From the cell containing the given text, extract its center point as (X, Y) coordinate. 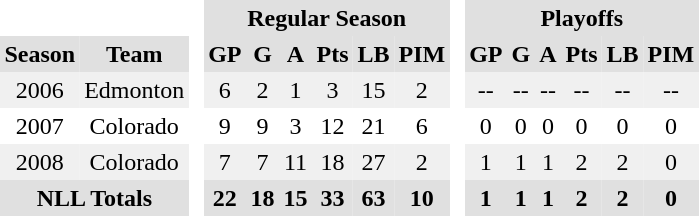
10 (422, 198)
2008 (40, 162)
Season (40, 54)
22 (225, 198)
2006 (40, 90)
33 (332, 198)
11 (296, 162)
63 (374, 198)
Team (134, 54)
27 (374, 162)
21 (374, 126)
NLL Totals (94, 198)
2007 (40, 126)
Playoffs (582, 18)
Regular Season (327, 18)
12 (332, 126)
Edmonton (134, 90)
